Pinpoint the cell where the given text exists, returning its [X, Y] midpoint coordinate. 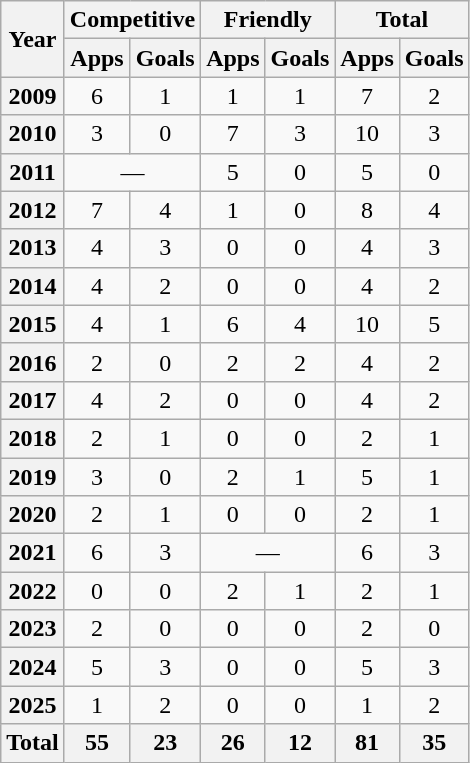
2011 [33, 172]
35 [434, 743]
8 [367, 210]
2014 [33, 286]
2010 [33, 134]
2022 [33, 591]
2024 [33, 667]
2015 [33, 324]
26 [233, 743]
2023 [33, 629]
2021 [33, 553]
2018 [33, 438]
2020 [33, 515]
55 [96, 743]
23 [166, 743]
Friendly [268, 20]
2019 [33, 477]
12 [300, 743]
2012 [33, 210]
2016 [33, 362]
2013 [33, 248]
81 [367, 743]
2017 [33, 400]
Year [33, 39]
2025 [33, 705]
Competitive [132, 20]
2009 [33, 96]
